Capture the cell that displays the provided text and extract its [X, Y] central coordinate. 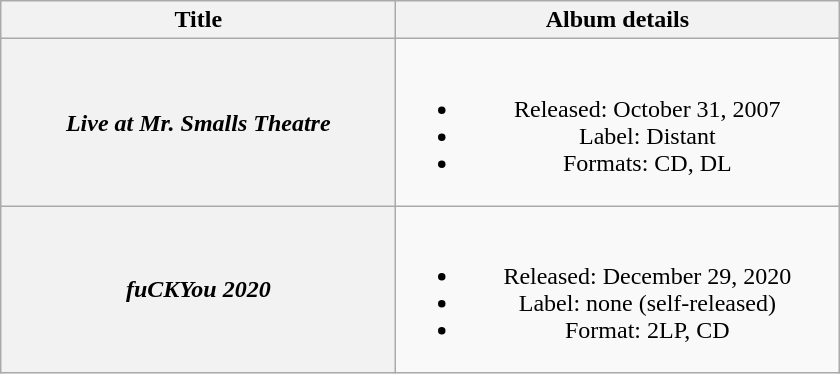
Released: October 31, 2007Label: DistantFormats: CD, DL [618, 122]
Album details [618, 20]
Live at Mr. Smalls Theatre [198, 122]
fuCKYou 2020 [198, 290]
Title [198, 20]
Released: December 29, 2020Label: none (self-released)Format: 2LP, CD [618, 290]
